From the cell containing the given text, extract its center point as (x, y) coordinate. 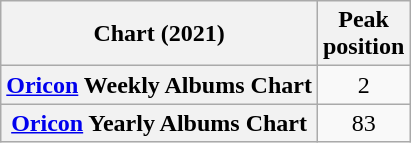
Chart (2021) (160, 34)
2 (363, 85)
83 (363, 123)
Oricon Weekly Albums Chart (160, 85)
Oricon Yearly Albums Chart (160, 123)
Peakposition (363, 34)
